Pinpoint the cell where the given text exists, returning its [x, y] midpoint coordinate. 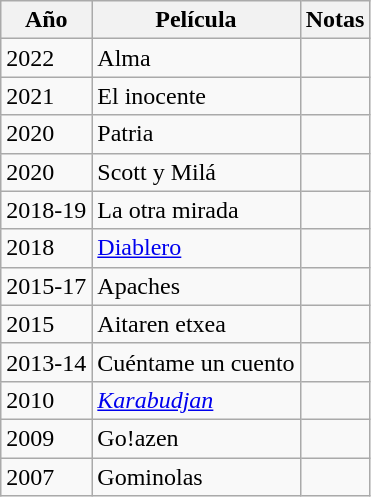
2022 [46, 58]
Gominolas [196, 477]
2015-17 [46, 286]
Karabudjan [196, 400]
2015 [46, 324]
2018 [46, 248]
Alma [196, 58]
Scott y Milá [196, 172]
Diablero [196, 248]
2018-19 [46, 210]
Aitaren etxea [196, 324]
2010 [46, 400]
Cuéntame un cuento [196, 362]
Patria [196, 134]
Notas [335, 20]
Película [196, 20]
La otra mirada [196, 210]
2013-14 [46, 362]
2021 [46, 96]
Apaches [196, 286]
Año [46, 20]
Go!azen [196, 438]
2009 [46, 438]
El inocente [196, 96]
2007 [46, 477]
